Pinpoint the cell where the given text exists, returning its (x, y) midpoint coordinate. 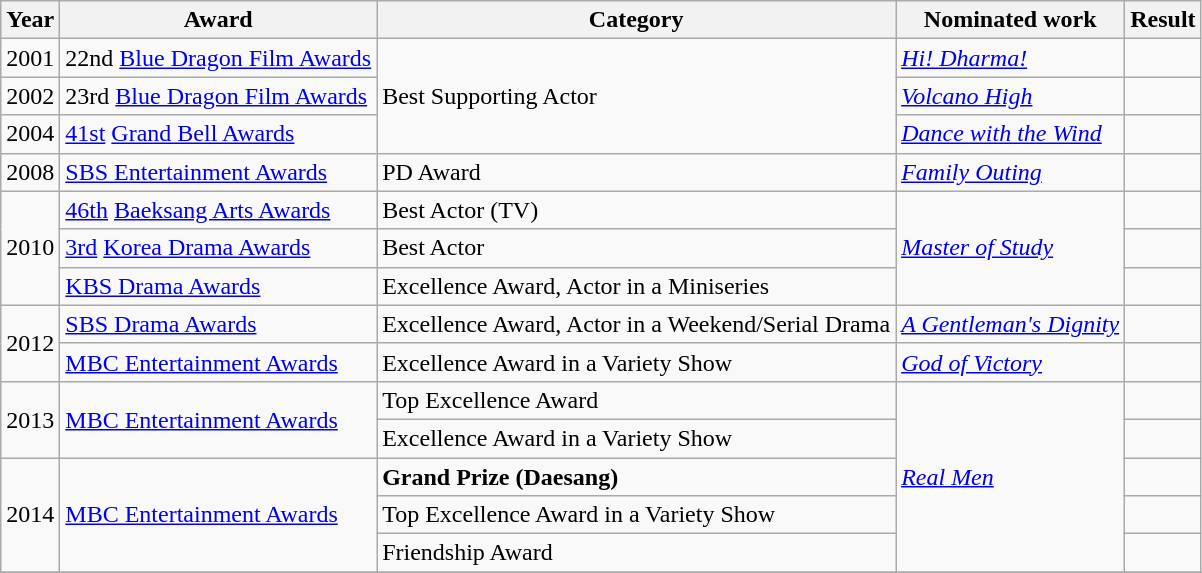
SBS Entertainment Awards (218, 172)
Dance with the Wind (1010, 134)
PD Award (636, 172)
2001 (30, 58)
Real Men (1010, 476)
41st Grand Bell Awards (218, 134)
2008 (30, 172)
SBS Drama Awards (218, 324)
A Gentleman's Dignity (1010, 324)
Nominated work (1010, 20)
Top Excellence Award in a Variety Show (636, 515)
2004 (30, 134)
Excellence Award, Actor in a Weekend/Serial Drama (636, 324)
Best Supporting Actor (636, 96)
Top Excellence Award (636, 400)
3rd Korea Drama Awards (218, 248)
God of Victory (1010, 362)
Excellence Award, Actor in a Miniseries (636, 286)
KBS Drama Awards (218, 286)
Family Outing (1010, 172)
Result (1163, 20)
46th Baeksang Arts Awards (218, 210)
23rd Blue Dragon Film Awards (218, 96)
2013 (30, 419)
Best Actor (636, 248)
Year (30, 20)
2014 (30, 515)
22nd Blue Dragon Film Awards (218, 58)
Category (636, 20)
Award (218, 20)
Master of Study (1010, 248)
Grand Prize (Daesang) (636, 477)
Volcano High (1010, 96)
Friendship Award (636, 553)
Hi! Dharma! (1010, 58)
2002 (30, 96)
2010 (30, 248)
Best Actor (TV) (636, 210)
2012 (30, 343)
